For the text-containing cell, return its midpoint in (X, Y) coordinate format. 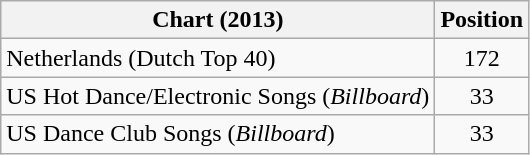
US Hot Dance/Electronic Songs (Billboard) (218, 96)
US Dance Club Songs (Billboard) (218, 134)
Chart (2013) (218, 20)
172 (482, 58)
Netherlands (Dutch Top 40) (218, 58)
Position (482, 20)
